Identify which cell holds the provided text, then report its [x, y] central coordinate. 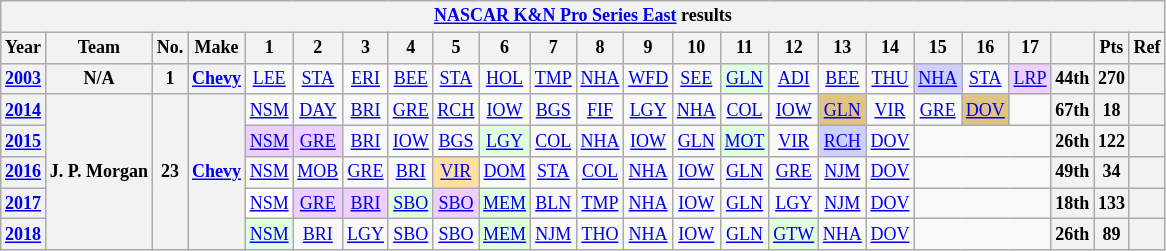
Pts [1112, 48]
270 [1112, 78]
14 [890, 48]
67th [1072, 110]
DOM [505, 172]
DAY [318, 110]
11 [744, 48]
2014 [24, 110]
10 [696, 48]
15 [938, 48]
Year [24, 48]
Make [217, 48]
NASCAR K&N Pro Series East results [583, 16]
2015 [24, 140]
Team [98, 48]
3 [366, 48]
7 [553, 48]
HOL [505, 78]
ADI [794, 78]
4 [410, 48]
133 [1112, 204]
MOB [318, 172]
122 [1112, 140]
23 [170, 172]
2 [318, 48]
MOT [744, 140]
18 [1112, 110]
49th [1072, 172]
FIF [600, 110]
34 [1112, 172]
44th [1072, 78]
THO [600, 234]
6 [505, 48]
12 [794, 48]
9 [648, 48]
J. P. Morgan [98, 172]
LRP [1030, 78]
LEE [269, 78]
THU [890, 78]
WFD [648, 78]
N/A [98, 78]
Ref [1147, 48]
2016 [24, 172]
8 [600, 48]
89 [1112, 234]
SEE [696, 78]
2018 [24, 234]
16 [986, 48]
No. [170, 48]
2017 [24, 204]
BLN [553, 204]
ERI [366, 78]
13 [842, 48]
GTW [794, 234]
5 [456, 48]
17 [1030, 48]
2003 [24, 78]
18th [1072, 204]
